Detect which cell encompasses the target text, then output its [x, y] center coordinate. 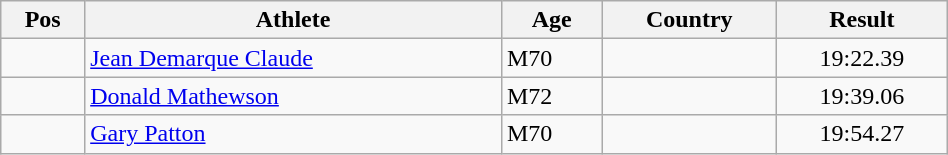
M72 [552, 96]
Pos [43, 20]
19:54.27 [862, 134]
Athlete [294, 20]
Donald Mathewson [294, 96]
Result [862, 20]
Age [552, 20]
Gary Patton [294, 134]
19:22.39 [862, 58]
19:39.06 [862, 96]
Jean Demarque Claude [294, 58]
Country [689, 20]
